Output the (X, Y) coordinate of the center of the cell containing the given text.  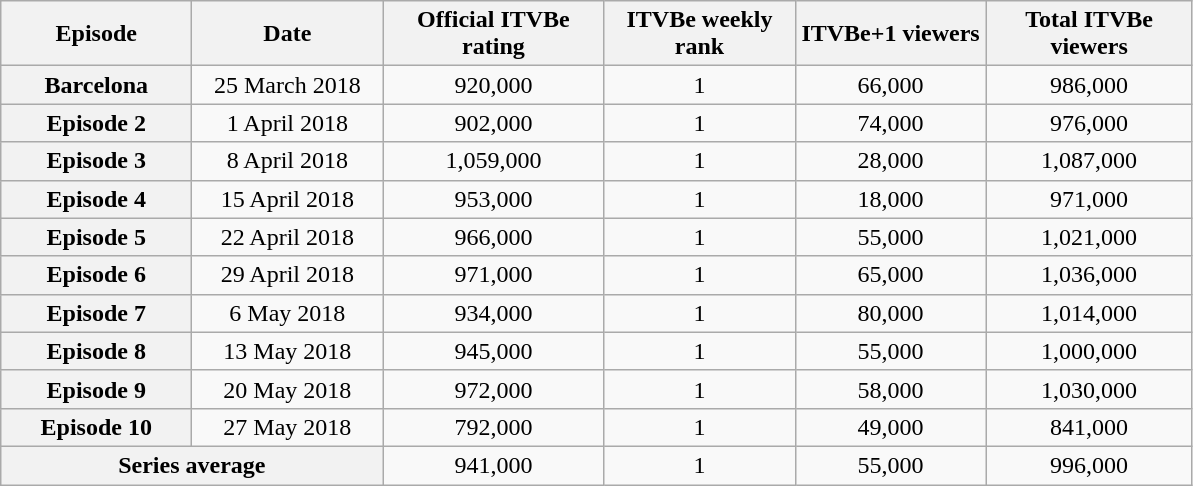
58,000 (890, 389)
902,000 (494, 123)
Episode 9 (96, 389)
ITVBe+1 viewers (890, 34)
65,000 (890, 275)
Episode 7 (96, 313)
941,000 (494, 465)
27 May 2018 (288, 427)
792,000 (494, 427)
996,000 (1089, 465)
976,000 (1089, 123)
ITVBe weekly rank (700, 34)
1,087,000 (1089, 161)
Official ITVBe rating (494, 34)
66,000 (890, 85)
13 May 2018 (288, 351)
Episode 2 (96, 123)
25 March 2018 (288, 85)
Barcelona (96, 85)
74,000 (890, 123)
28,000 (890, 161)
Date (288, 34)
841,000 (1089, 427)
1,000,000 (1089, 351)
18,000 (890, 199)
934,000 (494, 313)
80,000 (890, 313)
29 April 2018 (288, 275)
1,030,000 (1089, 389)
953,000 (494, 199)
Episode 3 (96, 161)
Total ITVBe viewers (1089, 34)
20 May 2018 (288, 389)
972,000 (494, 389)
22 April 2018 (288, 237)
986,000 (1089, 85)
945,000 (494, 351)
1,021,000 (1089, 237)
966,000 (494, 237)
49,000 (890, 427)
Episode 5 (96, 237)
Episode 4 (96, 199)
1 April 2018 (288, 123)
Episode 8 (96, 351)
Series average (192, 465)
1,014,000 (1089, 313)
15 April 2018 (288, 199)
Episode (96, 34)
6 May 2018 (288, 313)
920,000 (494, 85)
Episode 10 (96, 427)
Episode 6 (96, 275)
1,059,000 (494, 161)
1,036,000 (1089, 275)
8 April 2018 (288, 161)
